Locate the cell with the specified text and output its (x, y) center coordinate. 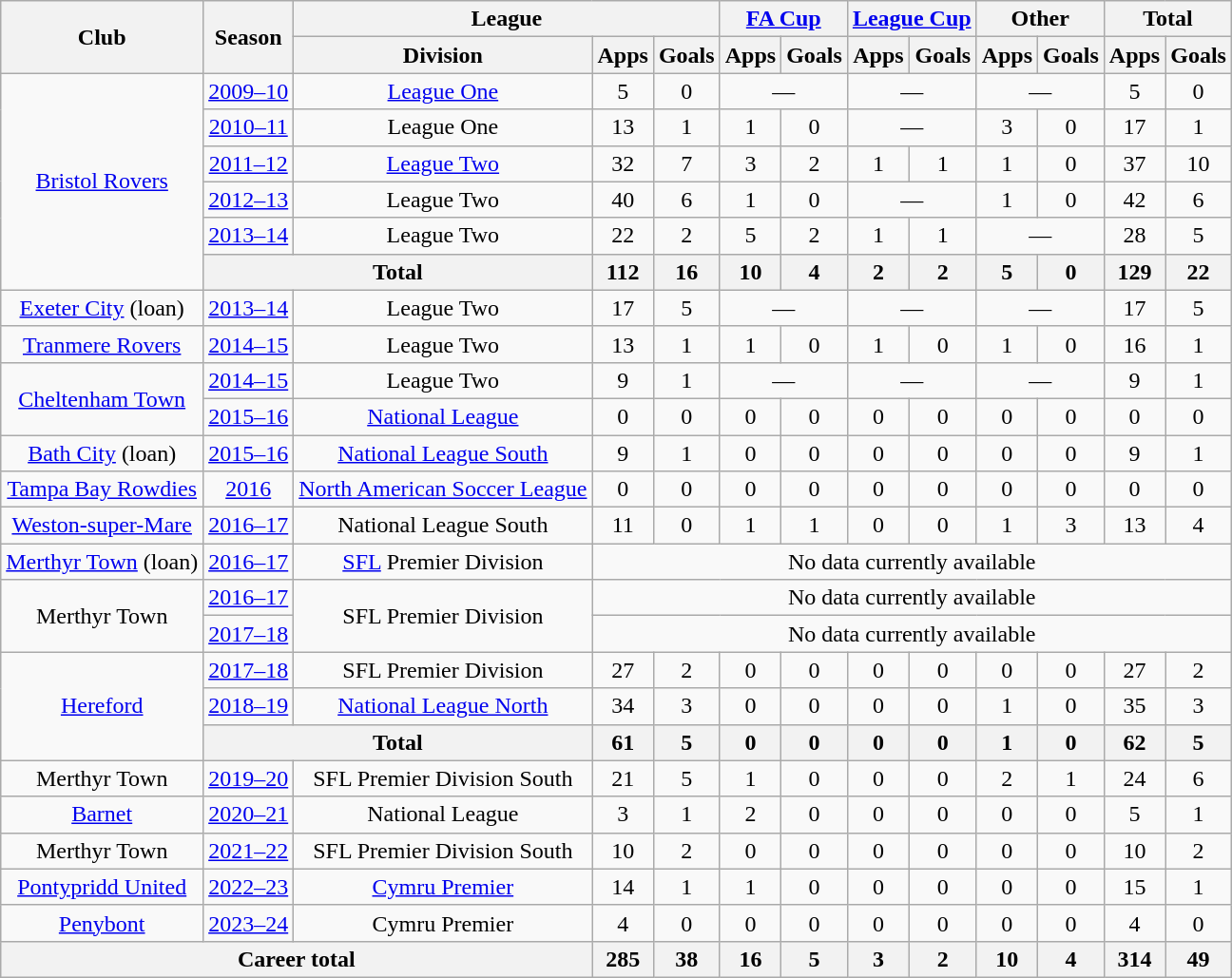
14 (623, 887)
Season (249, 37)
Club (103, 37)
2019–20 (249, 778)
38 (686, 959)
National League North (443, 706)
2011–12 (249, 163)
40 (623, 200)
Tranmere Rovers (103, 344)
2018–19 (249, 706)
285 (623, 959)
Career total (297, 959)
League Cup (912, 19)
62 (1134, 742)
2012–13 (249, 200)
Merthyr Town (loan) (103, 562)
21 (623, 778)
North American Soccer League (443, 489)
35 (1134, 706)
Other (1040, 19)
Cheltenham Town (103, 398)
Exeter City (loan) (103, 308)
Penybont (103, 923)
2020–21 (249, 815)
28 (1134, 236)
2009–10 (249, 91)
42 (1134, 200)
Barnet (103, 815)
49 (1199, 959)
15 (1134, 887)
2021–22 (249, 851)
Division (443, 55)
61 (623, 742)
Bristol Rovers (103, 182)
Weston-super-Mare (103, 526)
129 (1134, 272)
32 (623, 163)
24 (1134, 778)
2010–11 (249, 127)
34 (623, 706)
11 (623, 526)
Hereford (103, 706)
Pontypridd United (103, 887)
37 (1134, 163)
Bath City (loan) (103, 453)
2023–24 (249, 923)
FA Cup (783, 19)
112 (623, 272)
League (507, 19)
7 (686, 163)
Tampa Bay Rowdies (103, 489)
2016 (249, 489)
314 (1134, 959)
2022–23 (249, 887)
